Detect which cell encompasses the target text, then output its [X, Y] center coordinate. 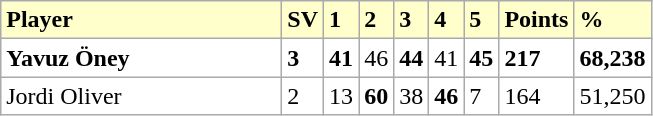
Yavuz Öney [142, 58]
60 [376, 96]
4 [446, 20]
13 [342, 96]
Jordi Oliver [142, 96]
SV [303, 20]
5 [482, 20]
68,238 [612, 58]
164 [536, 96]
217 [536, 58]
45 [482, 58]
1 [342, 20]
7 [482, 96]
44 [412, 58]
38 [412, 96]
Points [536, 20]
Player [142, 20]
51,250 [612, 96]
% [612, 20]
